Pinpoint the cell where the given text exists, returning its [X, Y] midpoint coordinate. 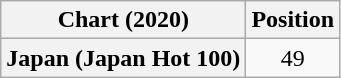
Chart (2020) [124, 20]
Position [293, 20]
49 [293, 58]
Japan (Japan Hot 100) [124, 58]
